Provide the (X, Y) coordinate of the cell's center where the given text is located.  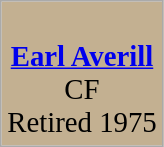
Earl AverillCFRetired 1975 (82, 74)
